Detect which cell encompasses the target text, then output its [x, y] center coordinate. 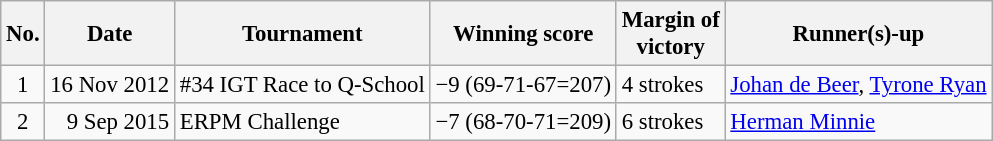
1 [23, 85]
4 strokes [670, 85]
Winning score [523, 34]
−7 (68-70-71=209) [523, 122]
#34 IGT Race to Q-School [302, 85]
Date [110, 34]
2 [23, 122]
9 Sep 2015 [110, 122]
Herman Minnie [858, 122]
Tournament [302, 34]
ERPM Challenge [302, 122]
16 Nov 2012 [110, 85]
Runner(s)-up [858, 34]
Margin ofvictory [670, 34]
6 strokes [670, 122]
Johan de Beer, Tyrone Ryan [858, 85]
No. [23, 34]
−9 (69-71-67=207) [523, 85]
